Extract the [x, y] coordinate from the center of the cell holding the provided text.  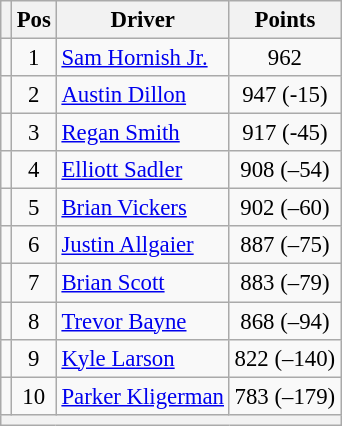
Sam Hornish Jr. [142, 58]
7 [34, 283]
Kyle Larson [142, 358]
947 (-15) [284, 95]
Parker Kligerman [142, 396]
5 [34, 208]
Justin Allgaier [142, 245]
Points [284, 20]
Brian Scott [142, 283]
887 (–75) [284, 245]
10 [34, 396]
1 [34, 58]
868 (–94) [284, 321]
962 [284, 58]
2 [34, 95]
783 (–179) [284, 396]
9 [34, 358]
Regan Smith [142, 133]
917 (-45) [284, 133]
Elliott Sadler [142, 170]
Trevor Bayne [142, 321]
902 (–60) [284, 208]
Brian Vickers [142, 208]
4 [34, 170]
Driver [142, 20]
8 [34, 321]
Austin Dillon [142, 95]
908 (–54) [284, 170]
3 [34, 133]
822 (–140) [284, 358]
6 [34, 245]
Pos [34, 20]
883 (–79) [284, 283]
